Find where the given text appears and provide that cell's center as (X, Y) coordinate. 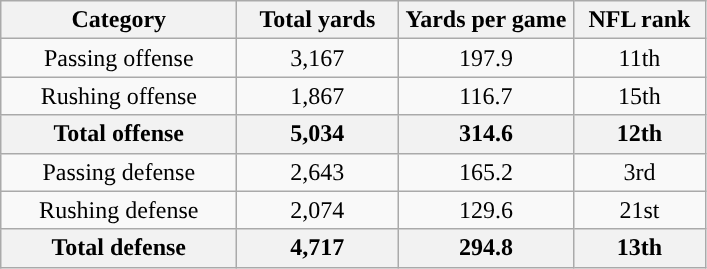
3rd (640, 172)
11th (640, 58)
Total defense (119, 248)
129.6 (486, 210)
Rushing defense (119, 210)
Passing offense (119, 58)
NFL rank (640, 20)
Category (119, 20)
314.6 (486, 134)
116.7 (486, 96)
Yards per game (486, 20)
12th (640, 134)
1,867 (318, 96)
165.2 (486, 172)
15th (640, 96)
3,167 (318, 58)
5,034 (318, 134)
2,643 (318, 172)
Total yards (318, 20)
13th (640, 248)
2,074 (318, 210)
Passing defense (119, 172)
21st (640, 210)
Total offense (119, 134)
4,717 (318, 248)
294.8 (486, 248)
197.9 (486, 58)
Rushing offense (119, 96)
